Provide the [x, y] coordinate of the cell's center where the given text is located.  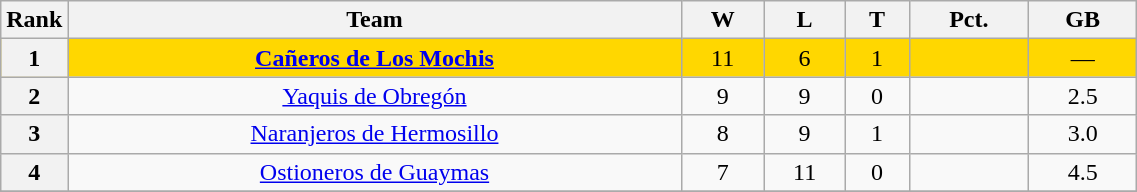
4.5 [1082, 172]
2.5 [1082, 96]
8 [722, 134]
Pct. [968, 20]
2 [34, 96]
— [1082, 58]
3 [34, 134]
3.0 [1082, 134]
7 [722, 172]
6 [804, 58]
Cañeros de Los Mochis [374, 58]
L [804, 20]
Team [374, 20]
Naranjeros de Hermosillo [374, 134]
Rank [34, 20]
Ostioneros de Guaymas [374, 172]
Yaquis de Obregón [374, 96]
W [722, 20]
T [877, 20]
4 [34, 172]
GB [1082, 20]
